Determine the [X, Y] coordinate at the center of the cell enclosing the given text.  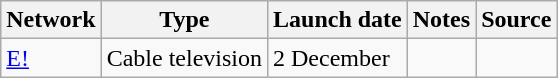
Type [184, 20]
2 December [337, 58]
Notes [441, 20]
Launch date [337, 20]
E! [51, 58]
Network [51, 20]
Source [516, 20]
Cable television [184, 58]
